Locate the cell with the specified text and output its [x, y] center coordinate. 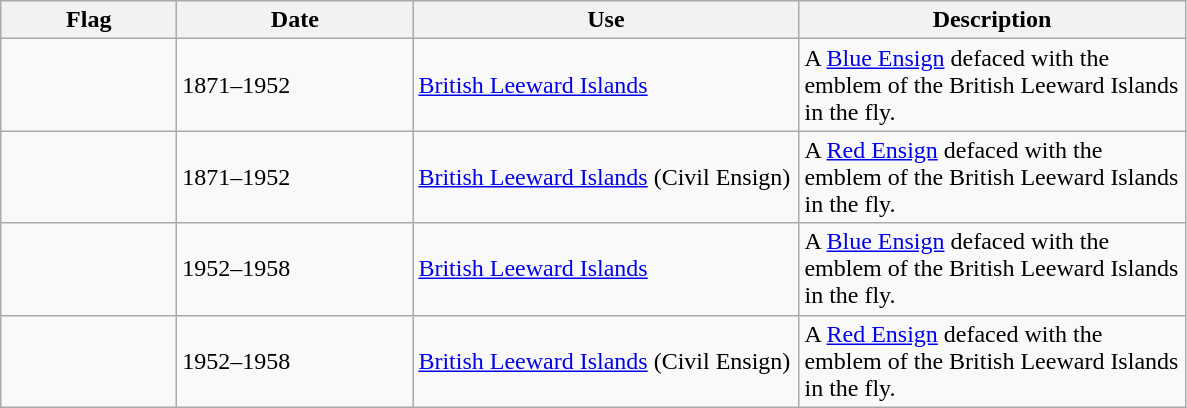
Date [295, 20]
Description [992, 20]
Flag [89, 20]
Use [606, 20]
